Search for the cell housing the specified text and yield its [x, y] center coordinate. 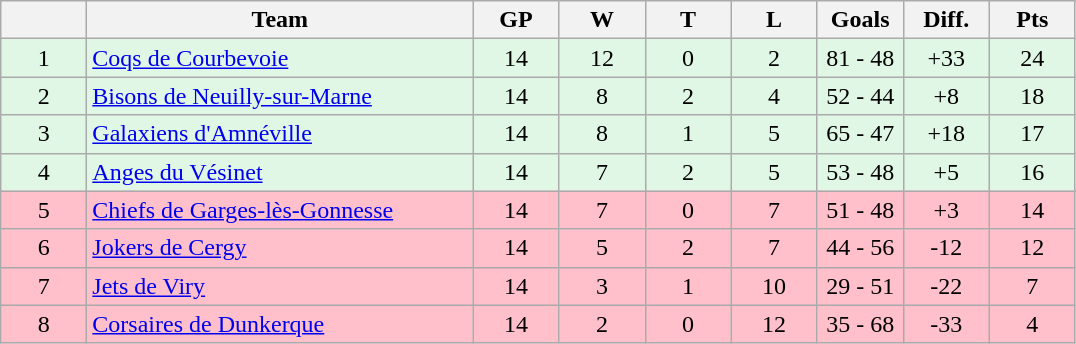
+5 [946, 172]
T [688, 20]
10 [774, 286]
Chiefs de Garges-lès-Gonnesse [280, 210]
-22 [946, 286]
44 - 56 [860, 248]
53 - 48 [860, 172]
Coqs de Courbevoie [280, 58]
-33 [946, 324]
GP [516, 20]
Bisons de Neuilly-sur-Marne [280, 96]
L [774, 20]
51 - 48 [860, 210]
Jets de Viry [280, 286]
52 - 44 [860, 96]
Team [280, 20]
17 [1032, 134]
+3 [946, 210]
-12 [946, 248]
+18 [946, 134]
81 - 48 [860, 58]
+8 [946, 96]
65 - 47 [860, 134]
35 - 68 [860, 324]
+33 [946, 58]
Jokers de Cergy [280, 248]
24 [1032, 58]
W [602, 20]
29 - 51 [860, 286]
Pts [1032, 20]
Goals [860, 20]
6 [44, 248]
18 [1032, 96]
16 [1032, 172]
Galaxiens d'Amnéville [280, 134]
Corsaires de Dunkerque [280, 324]
Diff. [946, 20]
Anges du Vésinet [280, 172]
